Return the [x, y] coordinate for the center point of the cell that contains the specified text.  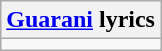
Guarani lyrics [81, 20]
